Search for the cell housing the specified text and yield its (x, y) center coordinate. 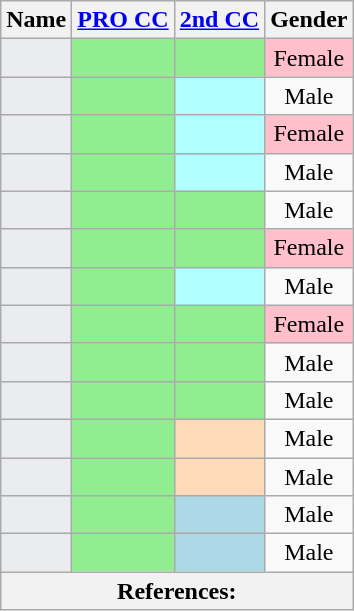
PRO CC (123, 20)
Name (36, 20)
2nd CC (219, 20)
Gender (309, 20)
References: (177, 591)
